Capture the cell that displays the provided text and extract its [X, Y] central coordinate. 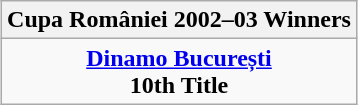
Cupa României 2002–03 Winners [180, 20]
Dinamo București10th Title [180, 72]
